Find where the given text appears and provide that cell's center as (X, Y) coordinate. 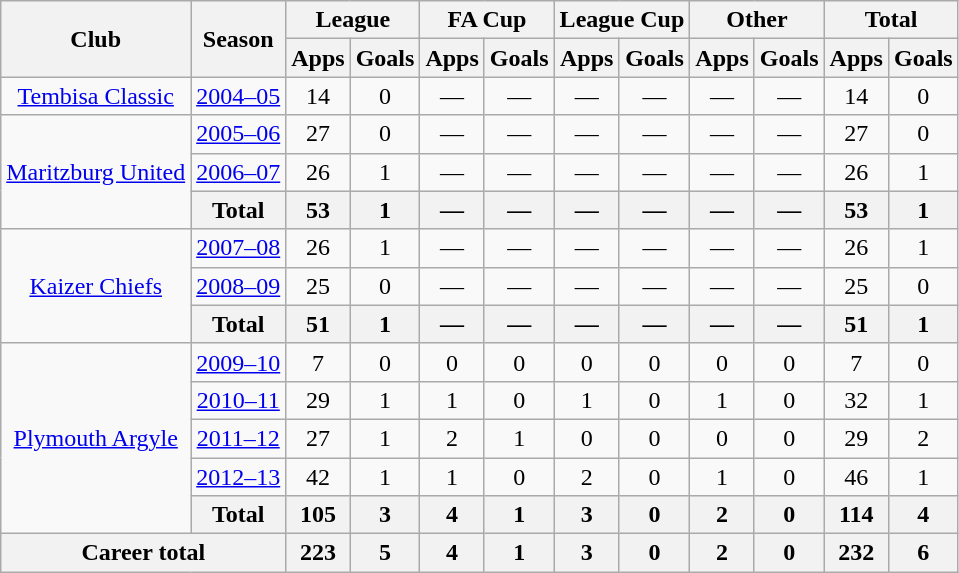
32 (856, 400)
Tembisa Classic (96, 96)
Maritzburg United (96, 172)
232 (856, 553)
2011–12 (238, 438)
Season (238, 39)
Career total (144, 553)
Plymouth Argyle (96, 438)
Club (96, 39)
League (353, 20)
2005–06 (238, 134)
2006–07 (238, 172)
46 (856, 477)
6 (923, 553)
League Cup (622, 20)
5 (385, 553)
Other (757, 20)
105 (318, 515)
114 (856, 515)
42 (318, 477)
2010–11 (238, 400)
2004–05 (238, 96)
2012–13 (238, 477)
Kaizer Chiefs (96, 286)
2008–09 (238, 286)
FA Cup (487, 20)
223 (318, 553)
2007–08 (238, 248)
2009–10 (238, 362)
